Identify which cell holds the provided text, then report its (x, y) central coordinate. 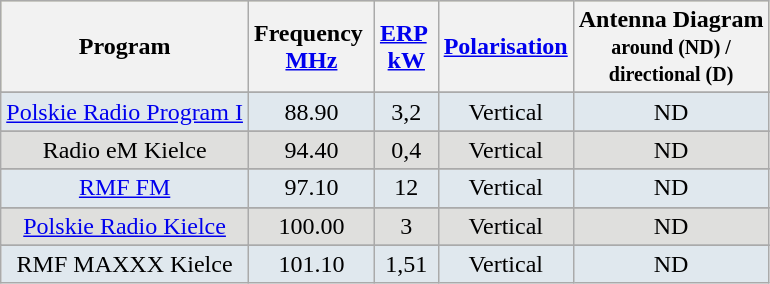
Polskie Radio Program I (125, 112)
100.00 (311, 226)
97.10 (311, 188)
Program (125, 47)
RMF MAXXX Kielce (125, 264)
0,4 (406, 150)
3,2 (406, 112)
Polarisation (506, 47)
1,51 (406, 264)
12 (406, 188)
Polskie Radio Kielce (125, 226)
3 (406, 226)
ERP kW (406, 47)
RMF FM (125, 188)
88.90 (311, 112)
101.10 (311, 264)
Radio eM Kielce (125, 150)
Frequency MHz (311, 47)
94.40 (311, 150)
Antenna Diagramaround (ND) /directional (D) (671, 47)
